Extract the (X, Y) coordinate from the center of the cell holding the provided text.  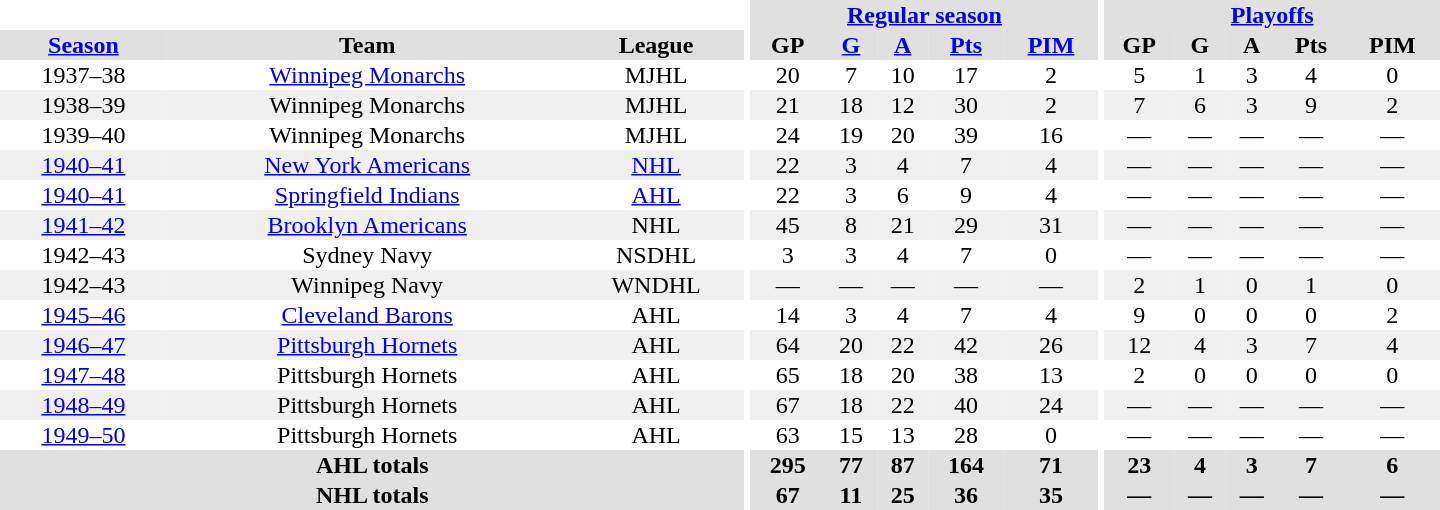
39 (966, 135)
11 (851, 495)
1939–40 (84, 135)
31 (1050, 225)
8 (851, 225)
164 (966, 465)
63 (788, 435)
NSDHL (656, 255)
1947–48 (84, 375)
15 (851, 435)
42 (966, 345)
30 (966, 105)
Sydney Navy (368, 255)
Cleveland Barons (368, 315)
1941–42 (84, 225)
NHL totals (372, 495)
New York Americans (368, 165)
38 (966, 375)
Team (368, 45)
77 (851, 465)
WNDHL (656, 285)
Playoffs (1272, 15)
25 (903, 495)
40 (966, 405)
Regular season (924, 15)
35 (1050, 495)
10 (903, 75)
71 (1050, 465)
1945–46 (84, 315)
AHL totals (372, 465)
36 (966, 495)
45 (788, 225)
Winnipeg Navy (368, 285)
Season (84, 45)
295 (788, 465)
5 (1139, 75)
64 (788, 345)
Brooklyn Americans (368, 225)
29 (966, 225)
14 (788, 315)
28 (966, 435)
23 (1139, 465)
1937–38 (84, 75)
1949–50 (84, 435)
16 (1050, 135)
87 (903, 465)
17 (966, 75)
19 (851, 135)
Springfield Indians (368, 195)
1938–39 (84, 105)
1946–47 (84, 345)
League (656, 45)
26 (1050, 345)
65 (788, 375)
1948–49 (84, 405)
